Capture the cell that displays the provided text and extract its (x, y) central coordinate. 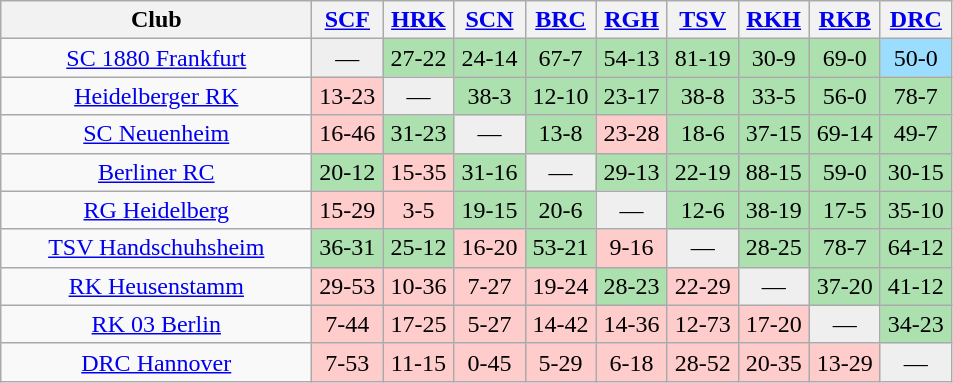
16-20 (490, 248)
28-52 (702, 362)
38-19 (774, 210)
35-10 (916, 210)
17-25 (418, 324)
DRC Hannover (156, 362)
17-20 (774, 324)
Club (156, 20)
BRC (560, 20)
RKH (774, 20)
13-29 (844, 362)
33-5 (774, 96)
Berliner RC (156, 172)
3-5 (418, 210)
12-10 (560, 96)
24-14 (490, 58)
6-18 (632, 362)
28-23 (632, 286)
54-13 (632, 58)
25-12 (418, 248)
14-42 (560, 324)
53-21 (560, 248)
38-8 (702, 96)
RK Heusenstamm (156, 286)
29-13 (632, 172)
67-7 (560, 58)
20-6 (560, 210)
20-35 (774, 362)
37-20 (844, 286)
RG Heidelberg (156, 210)
19-24 (560, 286)
13-23 (348, 96)
SCN (490, 20)
37-15 (774, 134)
SCF (348, 20)
0-45 (490, 362)
50-0 (916, 58)
TSV Handschuhsheim (156, 248)
20-12 (348, 172)
31-23 (418, 134)
31-16 (490, 172)
RGH (632, 20)
HRK (418, 20)
81-19 (702, 58)
TSV (702, 20)
27-22 (418, 58)
RK 03 Berlin (156, 324)
64-12 (916, 248)
28-25 (774, 248)
49-7 (916, 134)
38-3 (490, 96)
15-29 (348, 210)
41-12 (916, 286)
5-27 (490, 324)
56-0 (844, 96)
22-19 (702, 172)
13-8 (560, 134)
30-9 (774, 58)
34-23 (916, 324)
7-44 (348, 324)
23-28 (632, 134)
18-6 (702, 134)
88-15 (774, 172)
16-46 (348, 134)
5-29 (560, 362)
22-29 (702, 286)
7-53 (348, 362)
12-6 (702, 210)
29-53 (348, 286)
69-14 (844, 134)
12-73 (702, 324)
RKB (844, 20)
DRC (916, 20)
17-5 (844, 210)
10-36 (418, 286)
SC 1880 Frankfurt (156, 58)
69-0 (844, 58)
9-16 (632, 248)
Heidelberger RK (156, 96)
30-15 (916, 172)
14-36 (632, 324)
15-35 (418, 172)
59-0 (844, 172)
36-31 (348, 248)
SC Neuenheim (156, 134)
19-15 (490, 210)
11-15 (418, 362)
7-27 (490, 286)
23-17 (632, 96)
